Pinpoint the cell where the given text exists, returning its (x, y) midpoint coordinate. 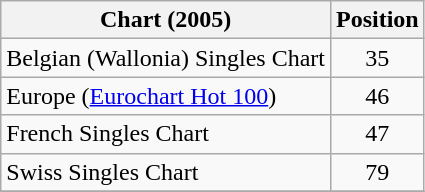
35 (377, 58)
Belgian (Wallonia) Singles Chart (166, 58)
47 (377, 134)
French Singles Chart (166, 134)
Europe (Eurochart Hot 100) (166, 96)
46 (377, 96)
Swiss Singles Chart (166, 172)
79 (377, 172)
Position (377, 20)
Chart (2005) (166, 20)
